Output the (X, Y) coordinate of the center of the cell containing the given text.  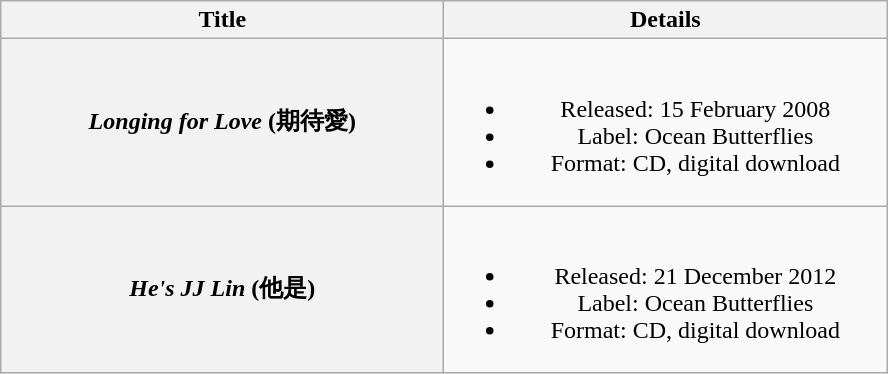
Details (666, 20)
Released: 15 February 2008Label: Ocean ButterfliesFormat: CD, digital download (666, 122)
He's JJ Lin (他是) (222, 290)
Longing for Love (期待愛) (222, 122)
Title (222, 20)
Released: 21 December 2012Label: Ocean ButterfliesFormat: CD, digital download (666, 290)
